From the cell containing the given text, extract its center point as (X, Y) coordinate. 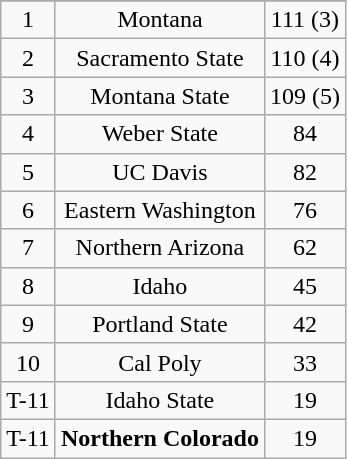
Cal Poly (160, 362)
9 (28, 324)
5 (28, 172)
109 (5) (304, 96)
Montana (160, 20)
4 (28, 134)
10 (28, 362)
111 (3) (304, 20)
Idaho State (160, 400)
Northern Arizona (160, 248)
8 (28, 286)
Eastern Washington (160, 210)
33 (304, 362)
2 (28, 58)
3 (28, 96)
1 (28, 20)
110 (4) (304, 58)
45 (304, 286)
Portland State (160, 324)
Sacramento State (160, 58)
7 (28, 248)
Idaho (160, 286)
6 (28, 210)
62 (304, 248)
Weber State (160, 134)
Northern Colorado (160, 438)
Montana State (160, 96)
84 (304, 134)
42 (304, 324)
UC Davis (160, 172)
76 (304, 210)
82 (304, 172)
